Detect which cell encompasses the target text, then output its [X, Y] center coordinate. 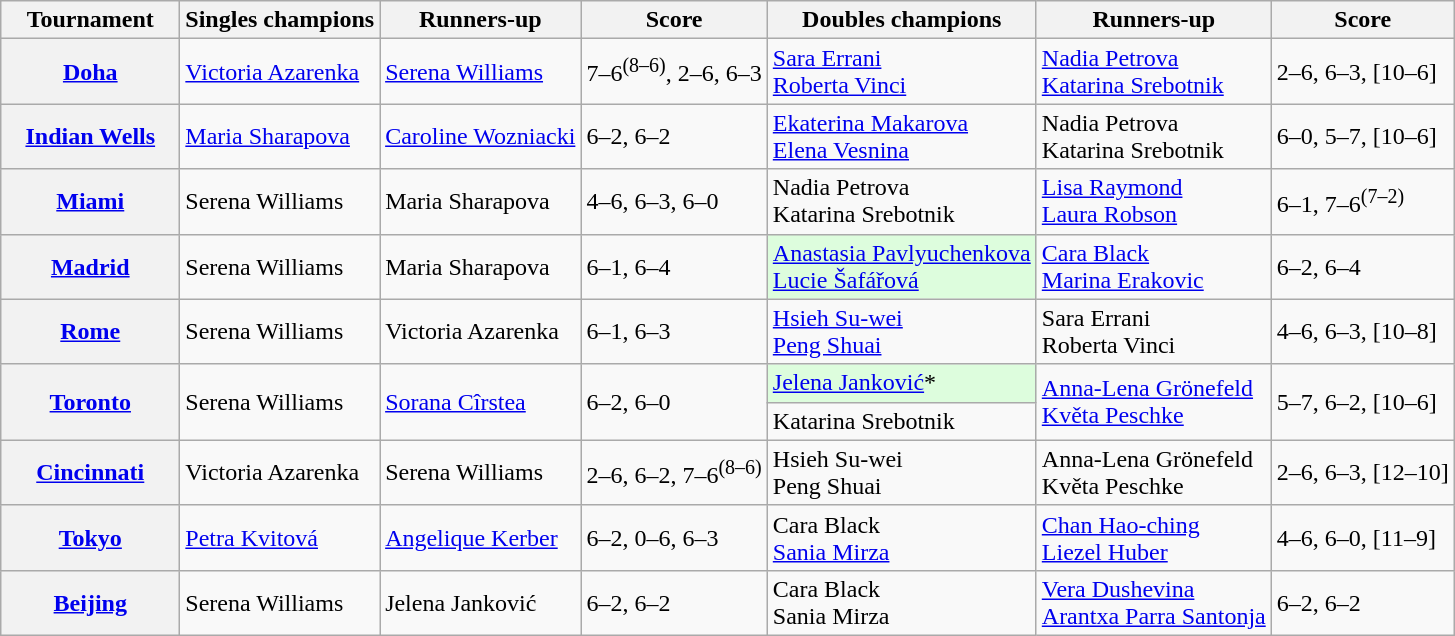
6–2, 0–6, 6–3 [674, 538]
Jelena Janković [480, 602]
6–2, 6–4 [1362, 266]
Toronto [90, 402]
Singles champions [280, 20]
Angelique Kerber [480, 538]
Sorana Cîrstea [480, 402]
4–6, 6–3, [10–8] [1362, 332]
6–1, 7–6(7–2) [1362, 202]
4–6, 6–3, 6–0 [674, 202]
Madrid [90, 266]
4–6, 6–0, [11–9] [1362, 538]
5–7, 6–2, [10–6] [1362, 402]
Doha [90, 72]
Katarina Srebotnik [902, 421]
Anastasia Pavlyuchenkova Lucie Šafářová [902, 266]
Rome [90, 332]
Cara Black Marina Erakovic [1154, 266]
Jelena Janković* [902, 383]
Miami [90, 202]
Chan Hao-ching Liezel Huber [1154, 538]
6–2, 6–0 [674, 402]
2–6, 6–3, [12–10] [1362, 472]
Lisa Raymond Laura Robson [1154, 202]
Beijing [90, 602]
2–6, 6–3, [10–6] [1362, 72]
6–1, 6–3 [674, 332]
2–6, 6–2, 7–6(8–6) [674, 472]
Cincinnati [90, 472]
6–1, 6–4 [674, 266]
7–6(8–6), 2–6, 6–3 [674, 72]
Caroline Wozniacki [480, 136]
Petra Kvitová [280, 538]
Ekaterina Makarova Elena Vesnina [902, 136]
Tournament [90, 20]
Vera Dushevina Arantxa Parra Santonja [1154, 602]
6–0, 5–7, [10–6] [1362, 136]
Doubles champions [902, 20]
Tokyo [90, 538]
Indian Wells [90, 136]
